From the cell containing the given text, extract its center point as (x, y) coordinate. 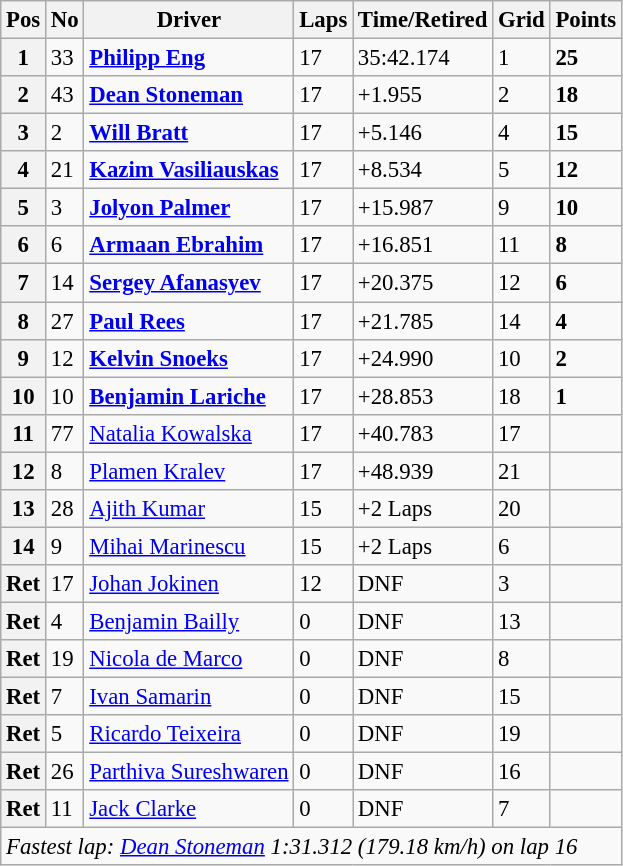
Paul Rees (189, 321)
26 (65, 772)
+24.990 (423, 358)
77 (65, 433)
Will Bratt (189, 133)
+48.939 (423, 471)
+20.375 (423, 283)
Time/Retired (423, 20)
+1.955 (423, 95)
+21.785 (423, 321)
20 (522, 509)
Armaan Ebrahim (189, 245)
Nicola de Marco (189, 659)
27 (65, 321)
Jolyon Palmer (189, 208)
Natalia Kowalska (189, 433)
Sergey Afanasyev (189, 283)
Fastest lap: Dean Stoneman 1:31.312 (179.18 km/h) on lap 16 (312, 847)
+8.534 (423, 170)
25 (586, 58)
Laps (324, 20)
Parthiva Sureshwaren (189, 772)
+16.851 (423, 245)
Benjamin Bailly (189, 621)
+40.783 (423, 433)
16 (522, 772)
Points (586, 20)
43 (65, 95)
28 (65, 509)
Driver (189, 20)
Grid (522, 20)
+15.987 (423, 208)
Kelvin Snoeks (189, 358)
Mihai Marinescu (189, 546)
35:42.174 (423, 58)
Plamen Kralev (189, 471)
+28.853 (423, 396)
Benjamin Lariche (189, 396)
Ajith Kumar (189, 509)
Philipp Eng (189, 58)
33 (65, 58)
Jack Clarke (189, 809)
Ivan Samarin (189, 697)
Johan Jokinen (189, 584)
Pos (24, 20)
+5.146 (423, 133)
No (65, 20)
Dean Stoneman (189, 95)
Ricardo Teixeira (189, 734)
Kazim Vasiliauskas (189, 170)
